For the text-containing cell, return its midpoint in [X, Y] coordinate format. 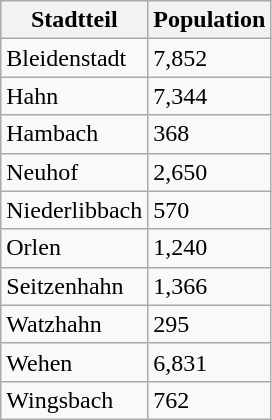
Population [210, 20]
Wehen [74, 362]
Hambach [74, 134]
7,852 [210, 58]
295 [210, 324]
2,650 [210, 172]
Stadtteil [74, 20]
Watzhahn [74, 324]
570 [210, 210]
368 [210, 134]
Niederlibbach [74, 210]
762 [210, 400]
Seitzenhahn [74, 286]
Neuhof [74, 172]
Bleidenstadt [74, 58]
6,831 [210, 362]
Wingsbach [74, 400]
Hahn [74, 96]
Orlen [74, 248]
1,240 [210, 248]
7,344 [210, 96]
1,366 [210, 286]
